For the text-containing cell, return its midpoint in (X, Y) coordinate format. 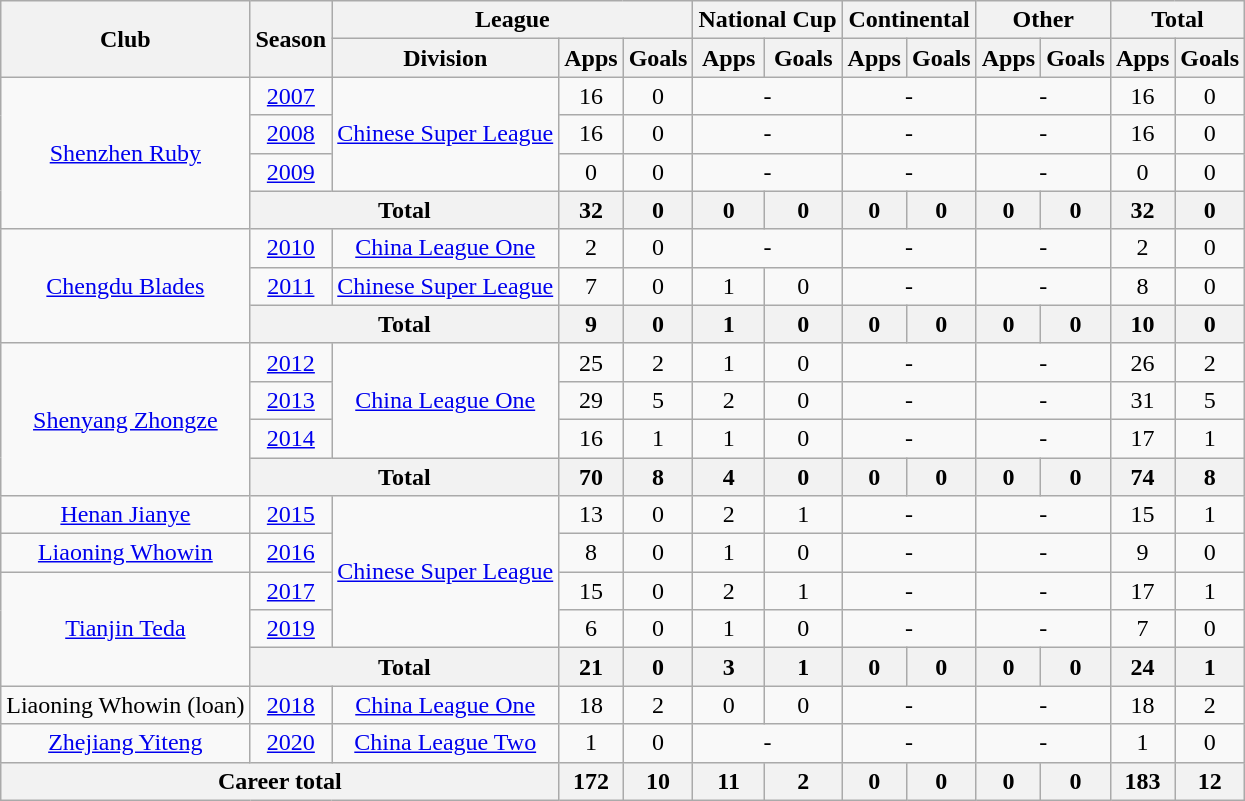
2009 (291, 172)
League (512, 20)
74 (1142, 477)
2020 (291, 743)
25 (591, 362)
29 (591, 400)
70 (591, 477)
31 (1142, 400)
2014 (291, 438)
183 (1142, 781)
24 (1142, 667)
China League Two (446, 743)
2017 (291, 591)
Liaoning Whowin (loan) (126, 705)
2012 (291, 362)
Shenyang Zhongze (126, 419)
Season (291, 39)
2008 (291, 134)
172 (591, 781)
Tianjin Teda (126, 629)
Division (446, 58)
12 (1210, 781)
2007 (291, 96)
4 (729, 477)
2013 (291, 400)
Other (1043, 20)
Chengdu Blades (126, 286)
2016 (291, 553)
6 (591, 629)
21 (591, 667)
2010 (291, 248)
2015 (291, 515)
Club (126, 39)
3 (729, 667)
2019 (291, 629)
26 (1142, 362)
Liaoning Whowin (126, 553)
2018 (291, 705)
Shenzhen Ruby (126, 153)
National Cup (768, 20)
Continental (909, 20)
13 (591, 515)
Henan Jianye (126, 515)
2011 (291, 286)
Career total (280, 781)
Zhejiang Yiteng (126, 743)
11 (729, 781)
